For the text-containing cell, return its midpoint in (X, Y) coordinate format. 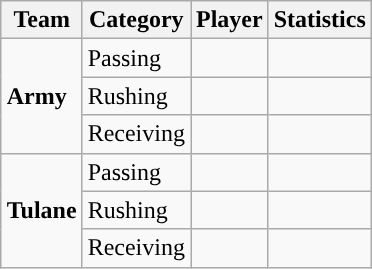
Tulane (42, 210)
Category (136, 20)
Team (42, 20)
Army (42, 96)
Statistics (320, 20)
Player (229, 20)
